Pinpoint the cell where the given text exists, returning its [x, y] midpoint coordinate. 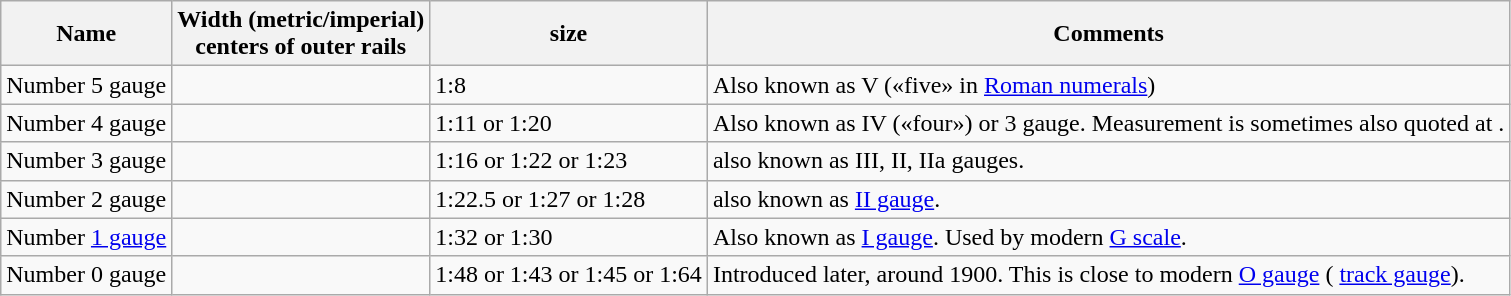
also known as II gauge. [1108, 199]
Number 4 gauge [86, 123]
Width (metric/imperial) centers of outer rails [301, 34]
Number 2 gauge [86, 199]
1:8 [569, 85]
Also known as IV («four») or 3 gauge. Measurement is sometimes also quoted at . [1108, 123]
Also known as V («five» in Roman numerals) [1108, 85]
1:48 or 1:43 or 1:45 or 1:64 [569, 275]
Number 1 gauge [86, 237]
1:11 or 1:20 [569, 123]
Number 3 gauge [86, 161]
Number 5 gauge [86, 85]
Name [86, 34]
size [569, 34]
Number 0 gauge [86, 275]
Also known as I gauge. Used by modern G scale. [1108, 237]
1:22.5 or 1:27 or 1:28 [569, 199]
1:32 or 1:30 [569, 237]
Introduced later, around 1900. This is close to modern O gauge ( track gauge). [1108, 275]
Comments [1108, 34]
1:16 or 1:22 or 1:23 [569, 161]
also known as III, II, IIa gauges. [1108, 161]
